From the cell containing the given text, extract its center point as [X, Y] coordinate. 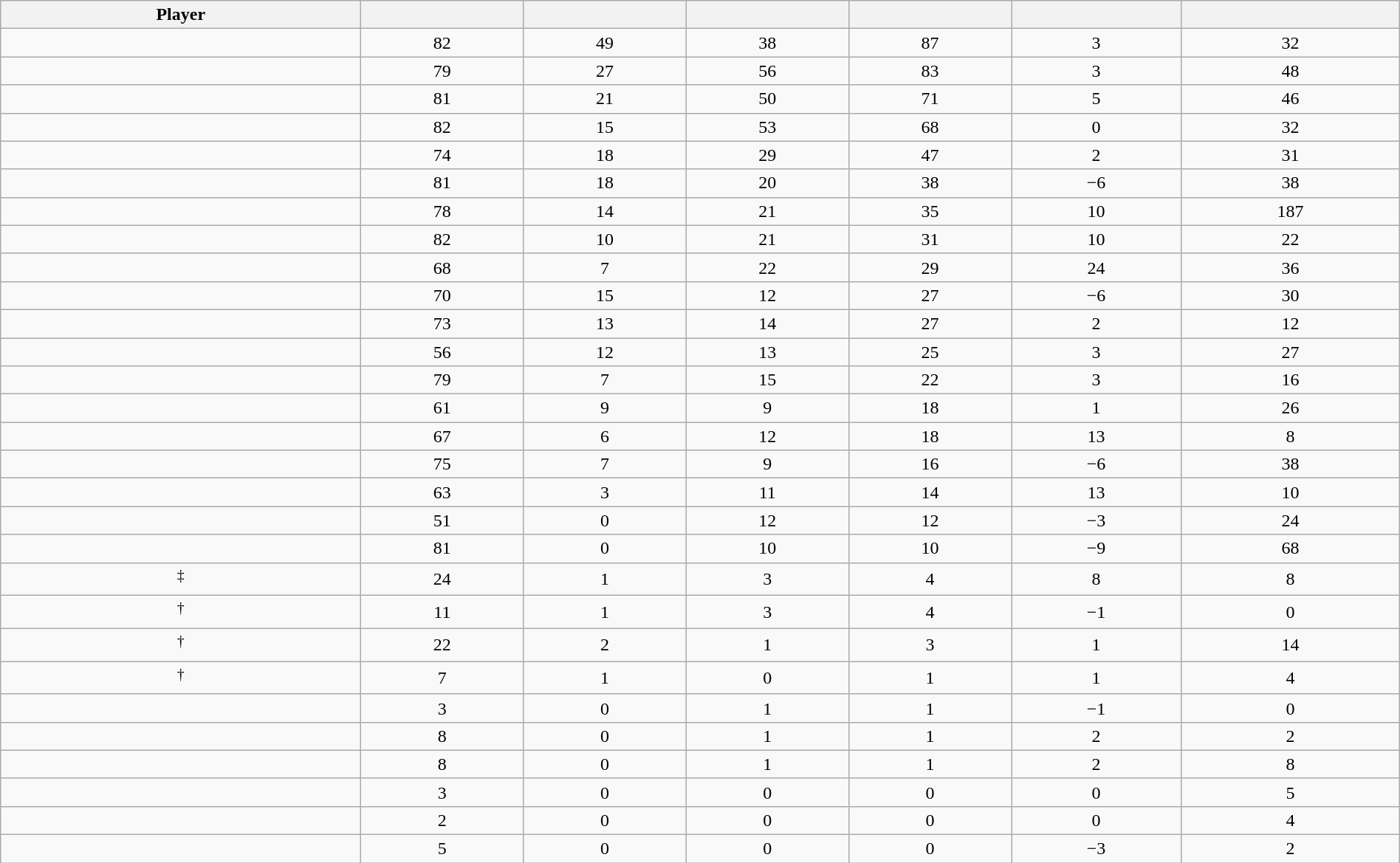
61 [442, 408]
48 [1291, 71]
47 [930, 155]
83 [930, 71]
50 [767, 99]
20 [767, 183]
49 [605, 43]
26 [1291, 408]
−9 [1097, 549]
6 [605, 436]
35 [930, 211]
46 [1291, 99]
73 [442, 323]
36 [1291, 267]
70 [442, 295]
74 [442, 155]
63 [442, 492]
78 [442, 211]
71 [930, 99]
51 [442, 520]
30 [1291, 295]
‡ [181, 579]
25 [930, 352]
Player [181, 15]
87 [930, 43]
67 [442, 436]
53 [767, 127]
187 [1291, 211]
75 [442, 464]
